Locate the cell with the specified text and output its (x, y) center coordinate. 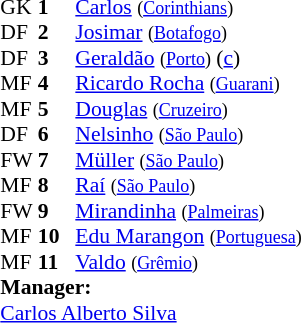
Ricardo Rocha (Guarani) (188, 83)
Geraldão (Porto) (c) (188, 58)
Raí (São Paulo) (188, 185)
3 (57, 58)
Nelsinho (São Paulo) (188, 135)
11 (57, 262)
2 (57, 33)
4 (57, 83)
Josimar (Botafogo) (188, 33)
Mirandinha (Palmeiras) (188, 211)
10 (57, 237)
5 (57, 109)
Müller (São Paulo) (188, 160)
8 (57, 185)
Valdo (Grêmio) (188, 262)
9 (57, 211)
6 (57, 135)
Douglas (Cruzeiro) (188, 109)
Manager: (150, 287)
Edu Marangon (Portuguesa) (188, 237)
7 (57, 160)
